Pinpoint the cell where the given text exists, returning its [x, y] midpoint coordinate. 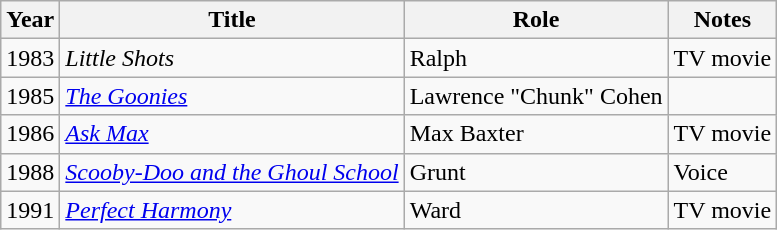
1986 [30, 134]
Grunt [536, 172]
Ralph [536, 58]
1991 [30, 210]
1985 [30, 96]
Role [536, 20]
Perfect Harmony [232, 210]
Notes [722, 20]
Year [30, 20]
Scooby-Doo and the Ghoul School [232, 172]
Ward [536, 210]
Lawrence "Chunk" Cohen [536, 96]
The Goonies [232, 96]
Little Shots [232, 58]
Title [232, 20]
1983 [30, 58]
Ask Max [232, 134]
Max Baxter [536, 134]
Voice [722, 172]
1988 [30, 172]
